Locate the cell with the specified text and output its (X, Y) center coordinate. 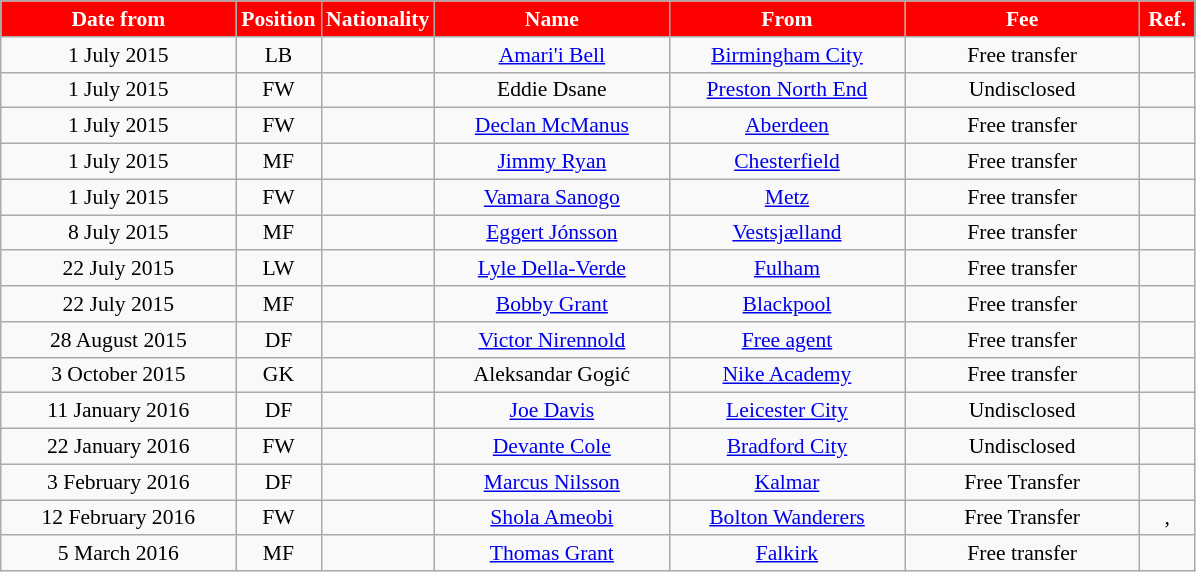
Fulham (786, 269)
Thomas Grant (552, 554)
Bradford City (786, 447)
12 February 2016 (118, 518)
Name (552, 19)
Declan McManus (552, 126)
Falkirk (786, 554)
22 January 2016 (118, 447)
GK (278, 375)
3 February 2016 (118, 482)
From (786, 19)
Position (278, 19)
Marcus Nilsson (552, 482)
Leicester City (786, 411)
Eddie Dsane (552, 90)
Jimmy Ryan (552, 162)
Bolton Wanderers (786, 518)
Vamara Sanogo (552, 197)
Aberdeen (786, 126)
Vestsjælland (786, 233)
3 October 2015 (118, 375)
Lyle Della-Verde (552, 269)
Chesterfield (786, 162)
Free agent (786, 340)
Blackpool (786, 304)
Preston North End (786, 90)
8 July 2015 (118, 233)
Nationality (378, 19)
11 January 2016 (118, 411)
Metz (786, 197)
Bobby Grant (552, 304)
Devante Cole (552, 447)
Amari'i Bell (552, 55)
Eggert Jónsson (552, 233)
Joe Davis (552, 411)
28 August 2015 (118, 340)
LB (278, 55)
Nike Academy (786, 375)
, (1168, 518)
Victor Nirennold (552, 340)
Birmingham City (786, 55)
Aleksandar Gogić (552, 375)
LW (278, 269)
Ref. (1168, 19)
Fee (1022, 19)
Date from (118, 19)
Shola Ameobi (552, 518)
Kalmar (786, 482)
5 March 2016 (118, 554)
